From the cell containing the given text, extract its center point as (X, Y) coordinate. 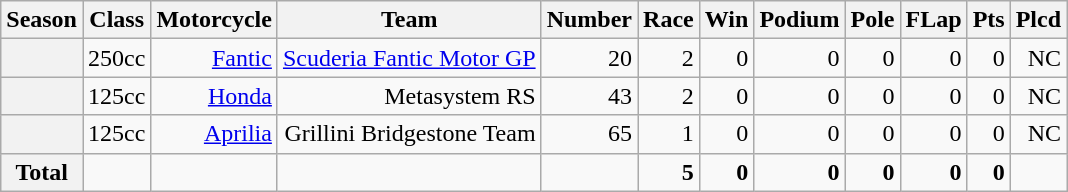
Plcd (1038, 20)
Number (589, 20)
5 (669, 172)
1 (669, 134)
Win (726, 20)
65 (589, 134)
Grillini Bridgestone Team (409, 134)
FLap (934, 20)
Honda (214, 96)
Metasystem RS (409, 96)
43 (589, 96)
Class (116, 20)
20 (589, 58)
Season (42, 20)
Aprilia (214, 134)
Race (669, 20)
Total (42, 172)
250cc (116, 58)
Motorcycle (214, 20)
Pole (872, 20)
Scuderia Fantic Motor GP (409, 58)
Team (409, 20)
Podium (800, 20)
Pts (988, 20)
Fantic (214, 58)
